Scan for the cell matching the given text and deliver its [X, Y] coordinate at center. 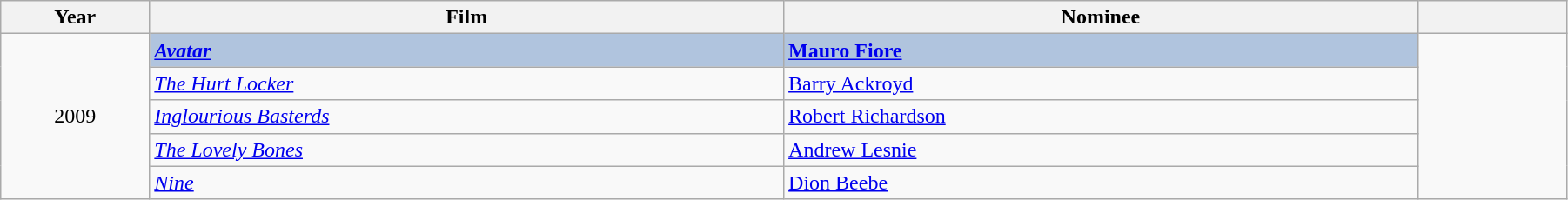
Andrew Lesnie [1102, 150]
Nominee [1102, 17]
The Lovely Bones [466, 150]
The Hurt Locker [466, 83]
Avatar [466, 50]
Robert Richardson [1102, 117]
2009 [75, 117]
Mauro Fiore [1102, 50]
Film [466, 17]
Dion Beebe [1102, 183]
Inglourious Basterds [466, 117]
Barry Ackroyd [1102, 83]
Year [75, 17]
Nine [466, 183]
